Search for the cell housing the specified text and yield its [X, Y] center coordinate. 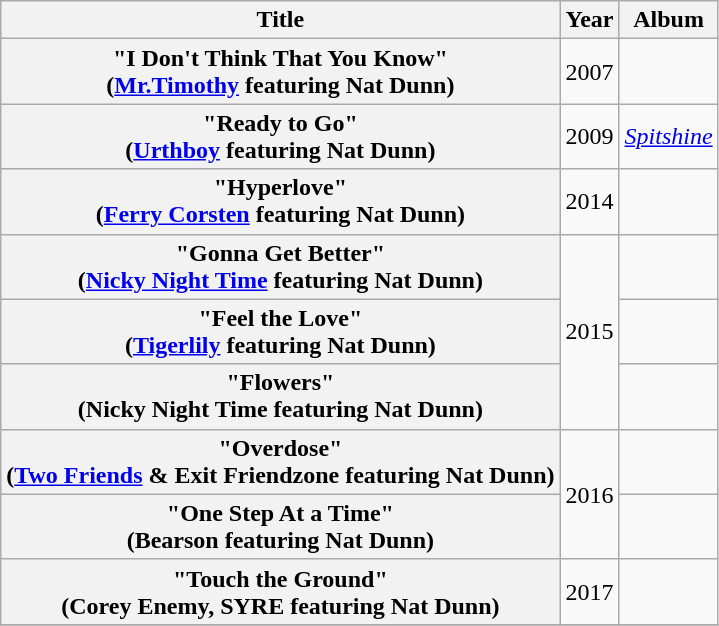
"I Don't Think That You Know"(Mr.Timothy featuring Nat Dunn) [280, 72]
Title [280, 20]
2007 [590, 72]
"Overdose"(Two Friends & Exit Friendzone featuring Nat Dunn) [280, 462]
"One Step At a Time"(Bearson featuring Nat Dunn) [280, 526]
Spitshine [668, 136]
2017 [590, 592]
"Gonna Get Better"(Nicky Night Time featuring Nat Dunn) [280, 266]
2016 [590, 494]
"Feel the Love"(Tigerlily featuring Nat Dunn) [280, 332]
"Ready to Go"(Urthboy featuring Nat Dunn) [280, 136]
"Flowers"(Nicky Night Time featuring Nat Dunn) [280, 396]
Album [668, 20]
2015 [590, 332]
"Hyperlove"(Ferry Corsten featuring Nat Dunn) [280, 202]
2009 [590, 136]
Year [590, 20]
2014 [590, 202]
"Touch the Ground"(Corey Enemy, SYRE featuring Nat Dunn) [280, 592]
